Provide the [x, y] coordinate of the cell's center where the given text is located.  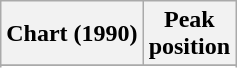
Chart (1990) [72, 34]
Peakposition [189, 34]
